Find where the given text appears and provide that cell's center as (X, Y) coordinate. 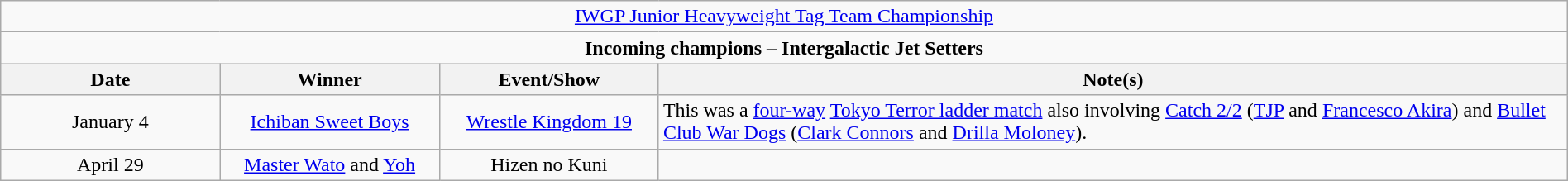
IWGP Junior Heavyweight Tag Team Championship (784, 17)
Event/Show (549, 79)
Ichiban Sweet Boys (329, 122)
Incoming champions – Intergalactic Jet Setters (784, 48)
Master Wato and Yoh (329, 164)
April 29 (111, 164)
Winner (329, 79)
Hizen no Kuni (549, 164)
January 4 (111, 122)
Date (111, 79)
Note(s) (1113, 79)
Wrestle Kingdom 19 (549, 122)
